Pinpoint the cell where the given text exists, returning its [x, y] midpoint coordinate. 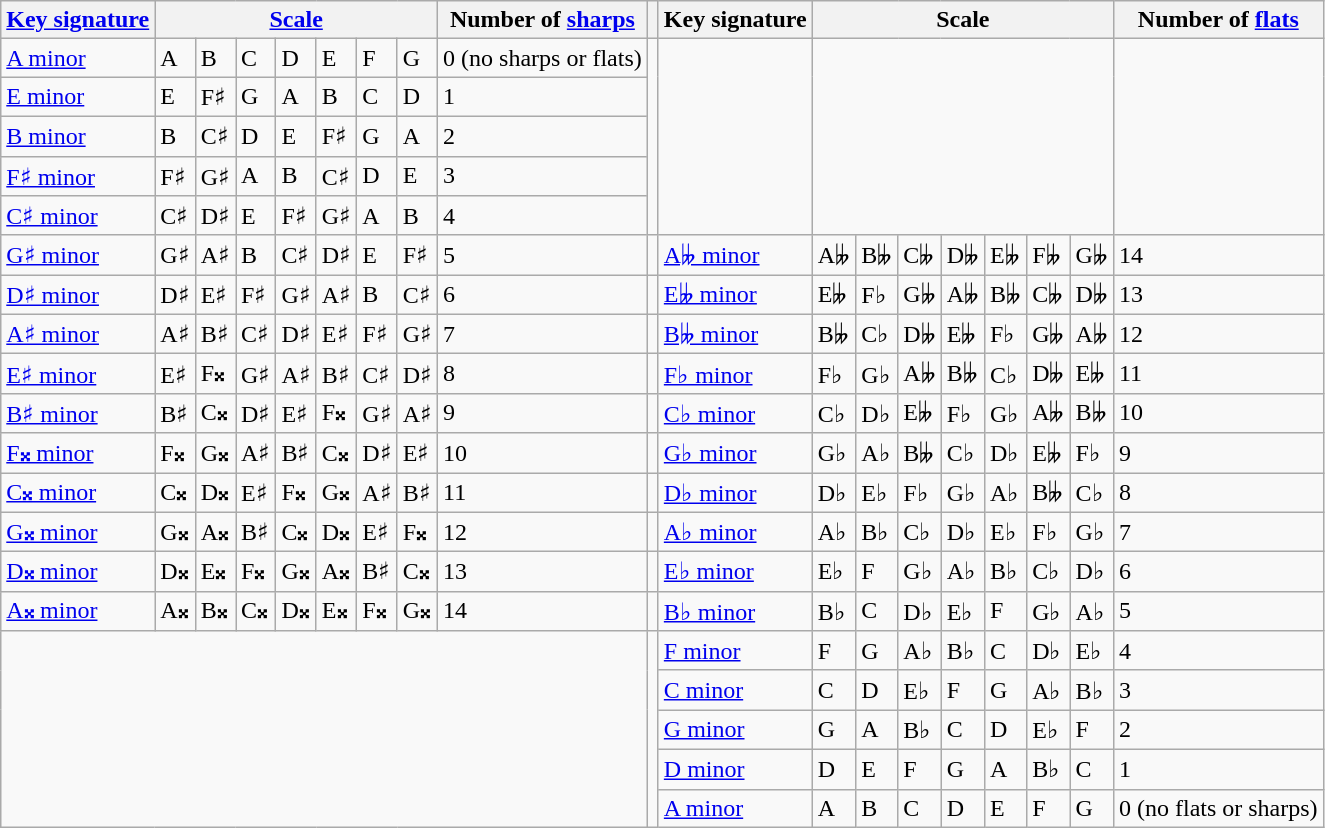
E♭ minor [735, 572]
G♭ minor [735, 453]
D♭ minor [735, 492]
G♯ minor [78, 255]
C minor [735, 690]
D𝄪 minor [78, 572]
D minor [735, 769]
C♯ minor [78, 216]
F minor [735, 651]
0 (no sharps or flats) [543, 58]
E minor [78, 97]
B𝄪 [215, 611]
G𝄪 minor [78, 532]
A𝄪 minor [78, 611]
B𝄫 minor [735, 334]
F𝄫 [1048, 255]
Number of sharps [543, 20]
D♯ minor [78, 295]
C♭ minor [735, 413]
G minor [735, 730]
E𝄫 minor [735, 295]
F𝄪 minor [78, 453]
F♯ minor [78, 176]
B minor [78, 136]
B♭ minor [735, 611]
A♯ minor [78, 334]
E♯ minor [78, 374]
F♭ minor [735, 374]
A𝄫 minor [735, 255]
Number of flats [1218, 20]
B♯ minor [78, 413]
0 (no flats or sharps) [1218, 808]
A♭ minor [735, 532]
C𝄪 minor [78, 492]
